From the cell containing the given text, extract its center point as (X, Y) coordinate. 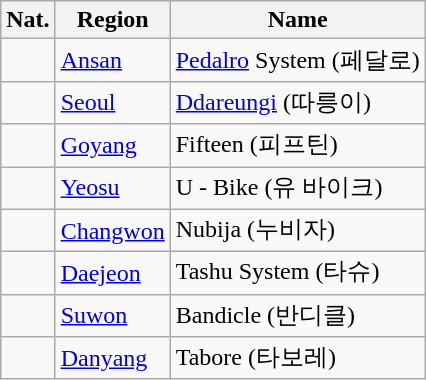
Ddareungi (따릉이) (298, 102)
Yeosu (112, 188)
Changwon (112, 230)
Ansan (112, 60)
Tashu System (타슈) (298, 274)
Nubija (누비자) (298, 230)
Name (298, 20)
Region (112, 20)
Daejeon (112, 274)
Suwon (112, 316)
Danyang (112, 358)
Nat. (28, 20)
Fifteen (피프틴) (298, 146)
Seoul (112, 102)
Goyang (112, 146)
Pedalro System (페달로) (298, 60)
U - Bike (유 바이크) (298, 188)
Bandicle (반디클) (298, 316)
Tabore (타보레) (298, 358)
